Pinpoint the cell where the given text exists, returning its [x, y] midpoint coordinate. 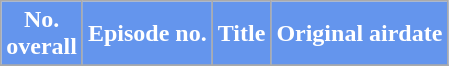
Episode no. [147, 34]
No. overall [42, 34]
Original airdate [360, 34]
Title [242, 34]
